Search for the cell housing the specified text and yield its (x, y) center coordinate. 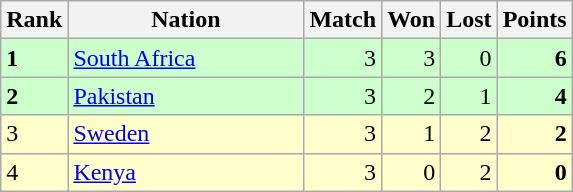
6 (534, 58)
Sweden (186, 134)
Lost (469, 20)
Pakistan (186, 96)
Points (534, 20)
Won (412, 20)
Nation (186, 20)
Match (343, 20)
Kenya (186, 172)
Rank (34, 20)
South Africa (186, 58)
